Return the (x, y) coordinate for the center point of the cell that contains the specified text.  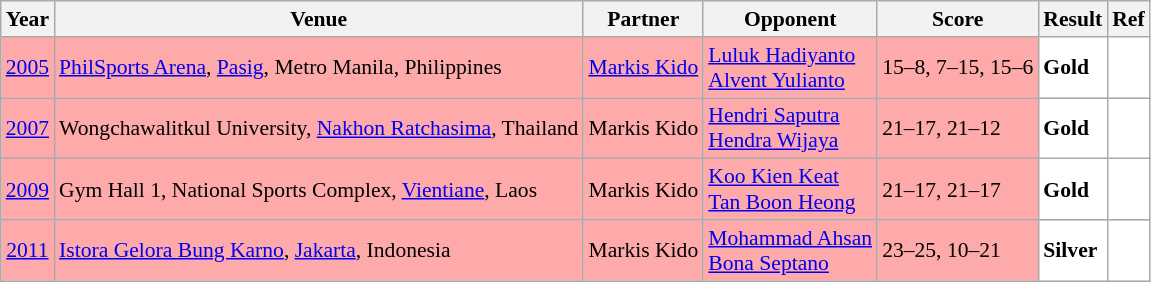
21–17, 21–12 (958, 128)
Hendri Saputra Hendra Wijaya (790, 128)
PhilSports Arena, Pasig, Metro Manila, Philippines (318, 68)
Result (1072, 19)
2009 (28, 190)
Opponent (790, 19)
Venue (318, 19)
23–25, 10–21 (958, 250)
15–8, 7–15, 15–6 (958, 68)
Luluk Hadiyanto Alvent Yulianto (790, 68)
2005 (28, 68)
Score (958, 19)
Year (28, 19)
Ref (1128, 19)
21–17, 21–17 (958, 190)
Koo Kien Keat Tan Boon Heong (790, 190)
Istora Gelora Bung Karno, Jakarta, Indonesia (318, 250)
Silver (1072, 250)
Partner (643, 19)
2011 (28, 250)
Gym Hall 1, National Sports Complex, Vientiane, Laos (318, 190)
Wongchawalitkul University, Nakhon Ratchasima, Thailand (318, 128)
2007 (28, 128)
Mohammad Ahsan Bona Septano (790, 250)
